Identify which cell holds the provided text, then report its (X, Y) central coordinate. 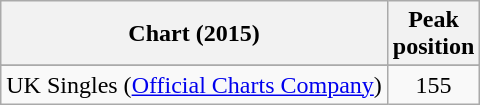
Peakposition (433, 34)
UK Singles (Official Charts Company) (194, 85)
155 (433, 85)
Chart (2015) (194, 34)
